Pinpoint the cell where the given text exists, returning its (x, y) midpoint coordinate. 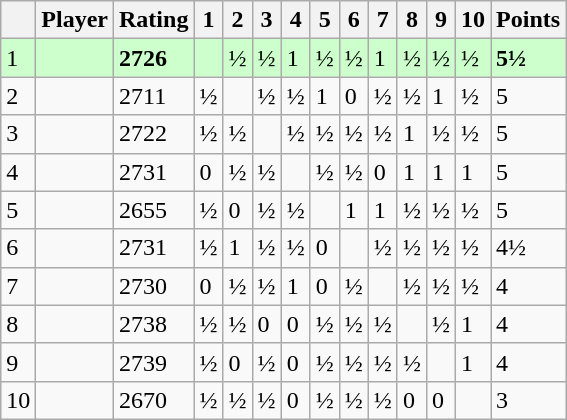
2722 (154, 134)
5½ (528, 58)
Player (75, 20)
Rating (154, 20)
4½ (528, 248)
2730 (154, 286)
Points (528, 20)
2739 (154, 362)
2726 (154, 58)
2655 (154, 210)
2670 (154, 400)
2738 (154, 324)
2711 (154, 96)
